Locate the cell with the specified text and output its [x, y] center coordinate. 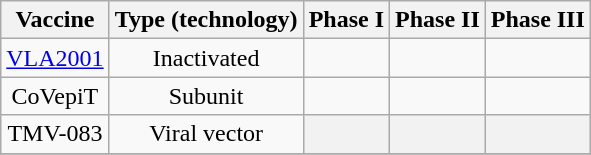
Vaccine [55, 20]
Viral vector [206, 134]
Type (technology) [206, 20]
Subunit [206, 96]
TMV-083 [55, 134]
CoVepiT [55, 96]
VLA2001 [55, 58]
Phase II [438, 20]
Inactivated [206, 58]
Phase I [346, 20]
Phase III [538, 20]
